Locate the cell with the specified text and output its (X, Y) center coordinate. 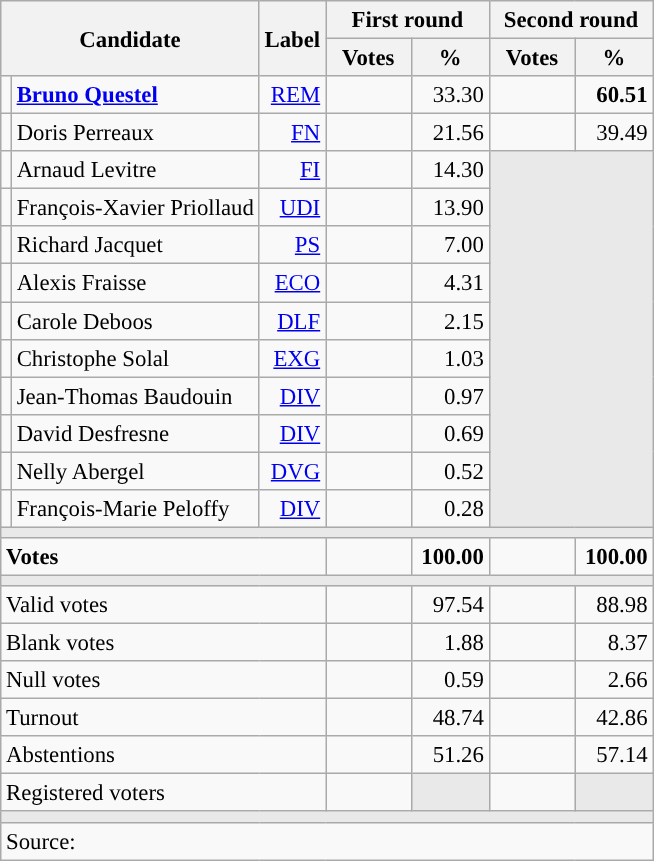
First round (408, 20)
42.86 (614, 718)
48.74 (450, 718)
2.66 (614, 680)
51.26 (450, 755)
8.37 (614, 643)
0.97 (450, 396)
0.28 (450, 509)
1.88 (450, 643)
Label (292, 38)
57.14 (614, 755)
François-Xavier Priollaud (135, 208)
97.54 (450, 605)
0.59 (450, 680)
REM (292, 95)
21.56 (450, 133)
88.98 (614, 605)
Jean-Thomas Baudouin (135, 396)
1.03 (450, 358)
33.30 (450, 95)
7.00 (450, 245)
4.31 (450, 283)
ECO (292, 283)
Candidate (130, 38)
2.15 (450, 321)
DLF (292, 321)
0.69 (450, 433)
François-Marie Peloffy (135, 509)
Source: (327, 841)
EXG (292, 358)
PS (292, 245)
Richard Jacquet (135, 245)
Doris Perreaux (135, 133)
Bruno Questel (135, 95)
Blank votes (164, 643)
Null votes (164, 680)
60.51 (614, 95)
Abstentions (164, 755)
UDI (292, 208)
Carole Deboos (135, 321)
0.52 (450, 471)
Valid votes (164, 605)
Arnaud Levitre (135, 170)
39.49 (614, 133)
13.90 (450, 208)
FN (292, 133)
Registered voters (164, 793)
Christophe Solal (135, 358)
DVG (292, 471)
14.30 (450, 170)
Alexis Fraisse (135, 283)
Second round (571, 20)
Turnout (164, 718)
Nelly Abergel (135, 471)
David Desfresne (135, 433)
FI (292, 170)
